Extract the [X, Y] coordinate from the center of the cell holding the provided text.  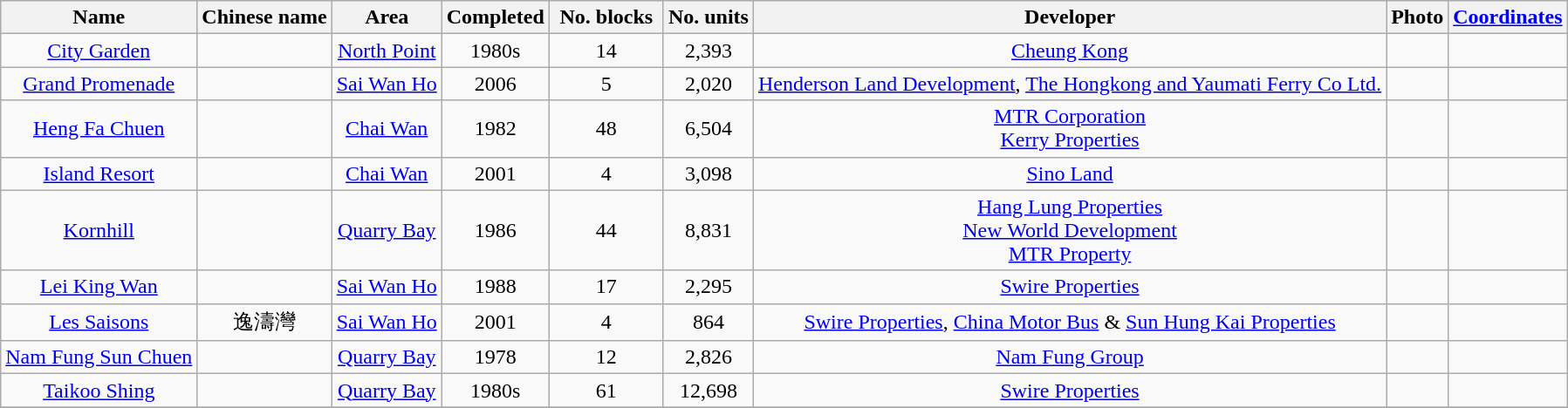
MTR CorporationKerry Properties [1070, 129]
2,020 [709, 84]
North Point [387, 51]
Chinese name [264, 17]
Swire Properties, China Motor Bus & Sun Hung Kai Properties [1070, 323]
6,504 [709, 129]
12 [606, 357]
2006 [496, 84]
No. blocks [606, 17]
Henderson Land Development, The Hongkong and Yaumati Ferry Co Ltd. [1070, 84]
5 [606, 84]
44 [606, 230]
Hang Lung Properties New World DevelopmentMTR Property [1070, 230]
1978 [496, 357]
Sino Land [1070, 173]
2,826 [709, 357]
Lei King Wan [99, 287]
Developer [1070, 17]
逸濤灣 [264, 323]
Kornhill [99, 230]
8,831 [709, 230]
Photo [1417, 17]
1982 [496, 129]
2,393 [709, 51]
Coordinates [1508, 17]
1988 [496, 287]
Completed [496, 17]
1986 [496, 230]
Nam Fung Group [1070, 357]
14 [606, 51]
61 [606, 391]
3,098 [709, 173]
864 [709, 323]
12,698 [709, 391]
Cheung Kong [1070, 51]
17 [606, 287]
Heng Fa Chuen [99, 129]
No. units [709, 17]
2,295 [709, 287]
Nam Fung Sun Chuen [99, 357]
Island Resort [99, 173]
Taikoo Shing [99, 391]
City Garden [99, 51]
Les Saisons [99, 323]
48 [606, 129]
Name [99, 17]
Area [387, 17]
Grand Promenade [99, 84]
